Extract the [x, y] coordinate from the center of the cell holding the provided text.  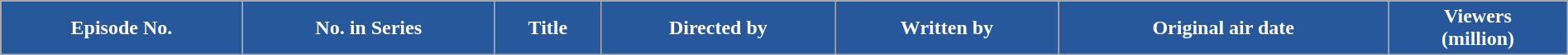
Directed by [718, 28]
Episode No. [122, 28]
Title [547, 28]
Original air date [1224, 28]
Written by [946, 28]
No. in Series [369, 28]
Viewers(million) [1479, 28]
